Extract the [x, y] coordinate from the center of the cell holding the provided text.  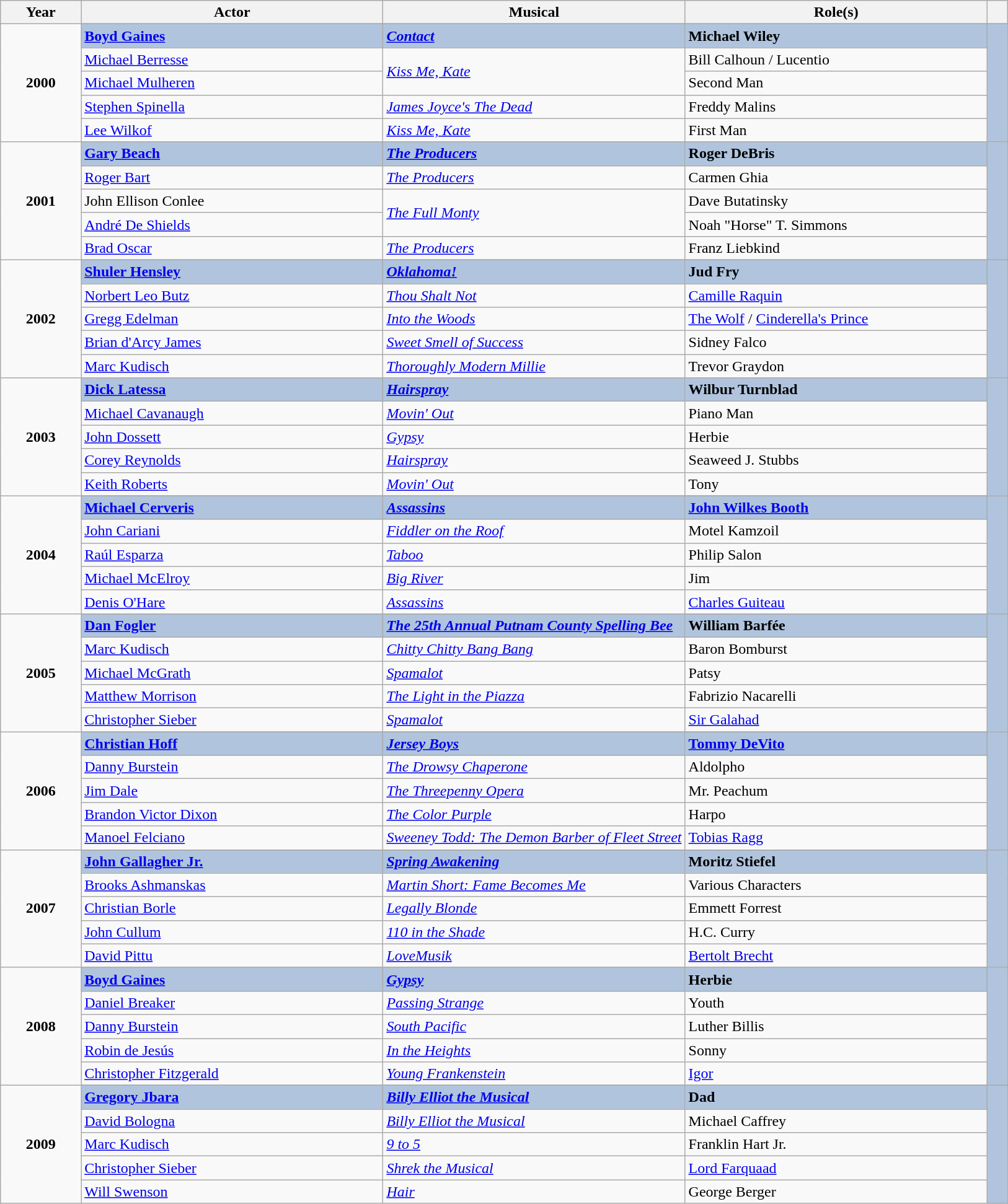
Patsy [836, 672]
The Light in the Piazza [534, 696]
Philip Salon [836, 555]
Michael Berresse [232, 59]
Michael McElroy [232, 578]
110 in the Shade [534, 932]
The Full Monty [534, 213]
Sidney Falco [836, 343]
In the Heights [534, 1050]
Sweeney Todd: The Demon Barber of Fleet Street [534, 838]
Jud Fry [836, 271]
Freddy Malins [836, 107]
Passing Strange [534, 1003]
John Ellison Conlee [232, 201]
First Man [836, 130]
Tommy DeVito [836, 744]
Aldolpho [836, 767]
Piano Man [836, 413]
Sonny [836, 1050]
Legally Blonde [534, 908]
Moritz Stiefel [836, 861]
Wilbur Turnblad [836, 390]
James Joyce's The Dead [534, 107]
Contact [534, 36]
Camille Raquin [836, 296]
Role(s) [836, 12]
Gregg Edelman [232, 319]
The Color Purple [534, 814]
Baron Bomburst [836, 649]
Gregory Jbara [232, 1097]
Dick Latessa [232, 390]
Taboo [534, 555]
Brad Oscar [232, 248]
David Bologna [232, 1121]
Big River [534, 578]
Harpo [836, 814]
Shuler Hensley [232, 271]
Corey Reynolds [232, 460]
Martin Short: Fame Becomes Me [534, 885]
Chitty Chitty Bang Bang [534, 649]
Spring Awakening [534, 861]
2001 [41, 201]
Christopher Fitzgerald [232, 1074]
Denis O'Hare [232, 602]
Luther Billis [836, 1026]
2008 [41, 1026]
Sweet Smell of Success [534, 343]
Daniel Breaker [232, 1003]
Gary Beach [232, 154]
9 to 5 [534, 1145]
H.C. Curry [836, 932]
Franz Liebkind [836, 248]
Shrek the Musical [534, 1168]
Young Frankenstein [534, 1074]
Mr. Peachum [836, 791]
John Cariani [232, 531]
John Wilkes Booth [836, 508]
Second Man [836, 83]
Thoroughly Modern Millie [534, 366]
Keith Roberts [232, 484]
Motel Kamzoil [836, 531]
2007 [41, 908]
Brooks Ashmanskas [232, 885]
2000 [41, 83]
Norbert Leo Butz [232, 296]
Manoel Felciano [232, 838]
Roger Bart [232, 177]
Brandon Victor Dixon [232, 814]
Fiddler on the Roof [534, 531]
Hair [534, 1192]
Jersey Boys [534, 744]
George Berger [836, 1192]
Seaweed J. Stubbs [836, 460]
Bertolt Brecht [836, 956]
Jim Dale [232, 791]
2005 [41, 672]
Robin de Jesús [232, 1050]
Youth [836, 1003]
Into the Woods [534, 319]
2003 [41, 437]
Actor [232, 12]
LoveMusik [534, 956]
Lee Wilkof [232, 130]
2002 [41, 319]
Christian Borle [232, 908]
Franklin Hart Jr. [836, 1145]
Jim [836, 578]
David Pittu [232, 956]
Dad [836, 1097]
Musical [534, 12]
William Barfée [836, 625]
Oklahoma! [534, 271]
Trevor Graydon [836, 366]
Matthew Morrison [232, 696]
Roger DeBris [836, 154]
2006 [41, 791]
Tony [836, 484]
South Pacific [534, 1026]
Thou Shalt Not [534, 296]
Michael Cerveris [232, 508]
Michael Cavanaugh [232, 413]
Will Swenson [232, 1192]
André De Shields [232, 224]
Sir Galahad [836, 720]
Various Characters [836, 885]
Tobias Ragg [836, 838]
Stephen Spinella [232, 107]
The Threepenny Opera [534, 791]
John Cullum [232, 932]
The 25th Annual Putnam County Spelling Bee [534, 625]
Noah "Horse" T. Simmons [836, 224]
Charles Guiteau [836, 602]
Dan Fogler [232, 625]
2009 [41, 1145]
The Wolf / Cinderella's Prince [836, 319]
Igor [836, 1074]
John Dossett [232, 437]
2004 [41, 555]
Michael McGrath [232, 672]
The Drowsy Chaperone [534, 767]
Fabrizio Nacarelli [836, 696]
Year [41, 12]
Emmett Forrest [836, 908]
Bill Calhoun / Lucentio [836, 59]
Brian d'Arcy James [232, 343]
Christian Hoff [232, 744]
Michael Caffrey [836, 1121]
Lord Farquaad [836, 1168]
John Gallagher Jr. [232, 861]
Dave Butatinsky [836, 201]
Carmen Ghia [836, 177]
Raúl Esparza [232, 555]
Michael Mulheren [232, 83]
Michael Wiley [836, 36]
